Detect which cell encompasses the target text, then output its [x, y] center coordinate. 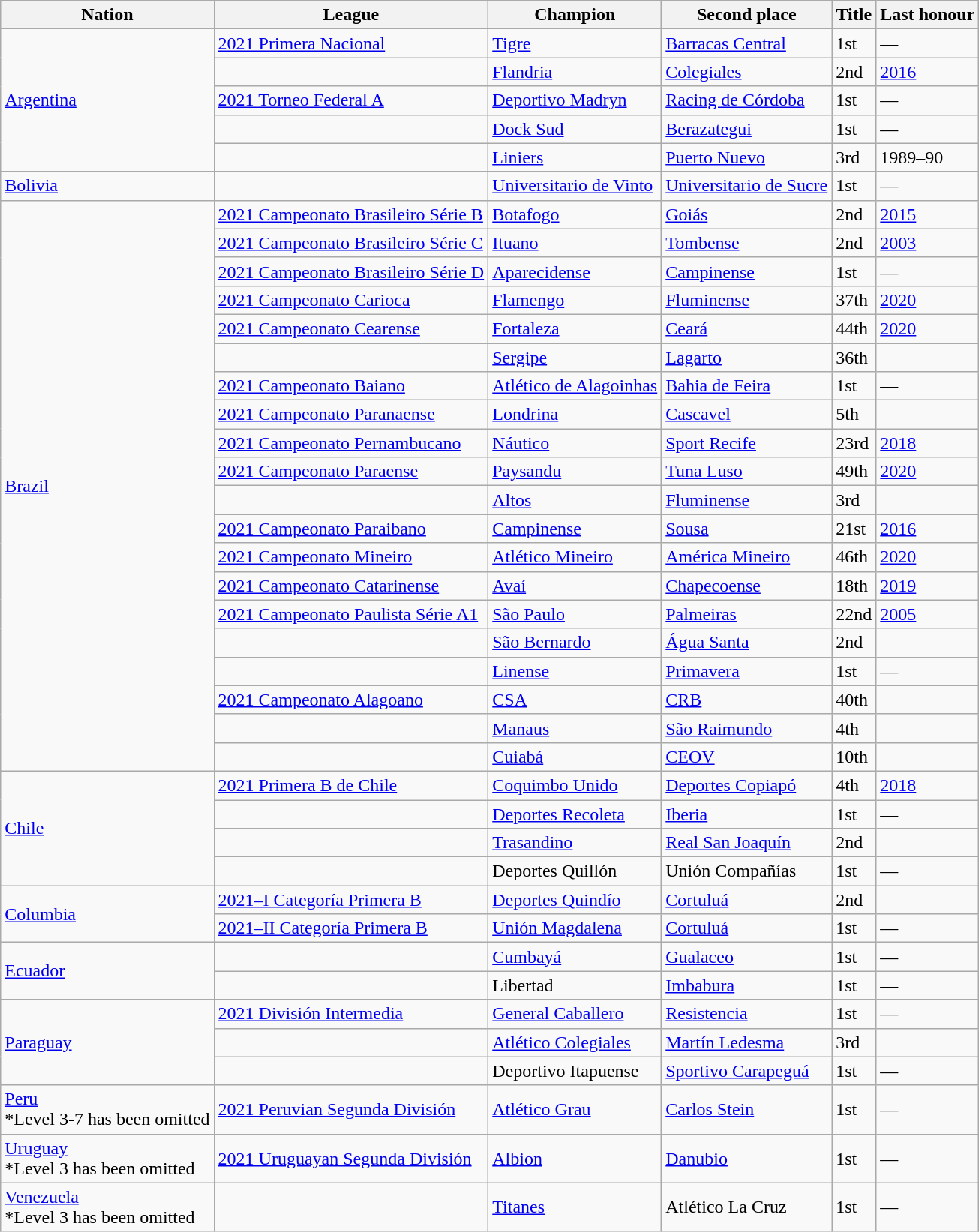
Gualaceo [747, 957]
Lagarto [747, 358]
2021 Campeonato Pernambucano [351, 443]
2003 [927, 243]
2021 Campeonato Alagoano [351, 700]
Imbabura [747, 985]
Peru*Level 3-7 has been omitted [107, 1110]
Sergipe [575, 358]
Deportes Copiapó [747, 785]
Sport Recife [747, 443]
Columbia [107, 914]
América Mineiro [747, 557]
Coquimbo Unido [575, 785]
Cascavel [747, 415]
Chapecoense [747, 586]
Colegiales [747, 72]
Avaí [575, 586]
2021 Campeonato Paranaense [351, 415]
Cumbayá [575, 957]
18th [854, 586]
Trasandino [575, 843]
Bahia de Feira [747, 386]
Palmeiras [747, 614]
Tombense [747, 243]
League [351, 15]
Uruguay*Level 3 has been omitted [107, 1158]
Albion [575, 1158]
Paraguay [107, 1042]
23rd [854, 443]
Tuna Luso [747, 472]
Manaus [575, 728]
36th [854, 358]
Ecuador [107, 971]
40th [854, 700]
2021 Torneo Federal A [351, 100]
2021 Campeonato Mineiro [351, 557]
2015 [927, 214]
Iberia [747, 814]
2021 Campeonato Brasileiro Série C [351, 243]
Last honour [927, 15]
2021 Campeonato Cearense [351, 328]
CSA [575, 700]
Atlético Grau [575, 1110]
22nd [854, 614]
Atlético de Alagoinhas [575, 386]
37th [854, 300]
Champion [575, 15]
Libertad [575, 985]
Altos [575, 500]
Botafogo [575, 214]
46th [854, 557]
Fortaleza [575, 328]
Sousa [747, 529]
Universitario de Vinto [575, 186]
Chile [107, 828]
2019 [927, 586]
CEOV [747, 757]
2021 Campeonato Brasileiro Série B [351, 214]
2021 Campeonato Paraibano [351, 529]
Paysandu [575, 472]
21st [854, 529]
44th [854, 328]
2005 [927, 614]
Venezuela*Level 3 has been omitted [107, 1207]
São Bernardo [575, 643]
São Raimundo [747, 728]
2021 Campeonato Paulista Série A1 [351, 614]
Deportes Quindío [575, 900]
10th [854, 757]
Nation [107, 15]
Brazil [107, 486]
Náutico [575, 443]
Tigre [575, 43]
CRB [747, 700]
Goiás [747, 214]
Bolivia [107, 186]
Martín Ledesma [747, 1042]
Danubio [747, 1158]
Aparecidense [575, 271]
Titanes [575, 1207]
Racing de Córdoba [747, 100]
Sportivo Carapeguá [747, 1071]
Deportes Recoleta [575, 814]
2021–I Categoría Primera B [351, 900]
Carlos Stein [747, 1110]
Dock Sud [575, 129]
2021 Primera Nacional [351, 43]
1989–90 [927, 157]
Ceará [747, 328]
2021 Peruvian Segunda División [351, 1110]
São Paulo [575, 614]
Linense [575, 671]
2021 División Intermedia [351, 1014]
Resistencia [747, 1014]
Deportivo Itapuense [575, 1071]
Ituano [575, 243]
Flamengo [575, 300]
General Caballero [575, 1014]
Londrina [575, 415]
49th [854, 472]
5th [854, 415]
2021 Campeonato Catarinense [351, 586]
Deportivo Madryn [575, 100]
Deportes Quillón [575, 871]
2021 Primera B de Chile [351, 785]
Cuiabá [575, 757]
2021–II Categoría Primera B [351, 928]
Primavera [747, 671]
Second place [747, 15]
Atlético Colegiales [575, 1042]
Argentina [107, 100]
2021 Campeonato Paraense [351, 472]
Puerto Nuevo [747, 157]
Atlético Mineiro [575, 557]
2021 Campeonato Brasileiro Série D [351, 271]
Unión Magdalena [575, 928]
Real San Joaquín [747, 843]
Flandria [575, 72]
Atlético La Cruz [747, 1207]
Unión Compañías [747, 871]
Title [854, 15]
2021 Campeonato Baiano [351, 386]
Liniers [575, 157]
Água Santa [747, 643]
Barracas Central [747, 43]
Berazategui [747, 129]
2021 Uruguayan Segunda División [351, 1158]
Universitario de Sucre [747, 186]
2021 Campeonato Carioca [351, 300]
